Capture the cell that displays the provided text and extract its (x, y) central coordinate. 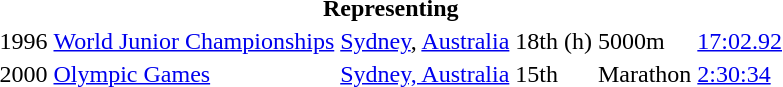
Sydney, Australia (425, 41)
World Junior Championships (194, 41)
18th (h) (554, 41)
5000m (645, 41)
